Pinpoint the cell where the given text exists, returning its (X, Y) midpoint coordinate. 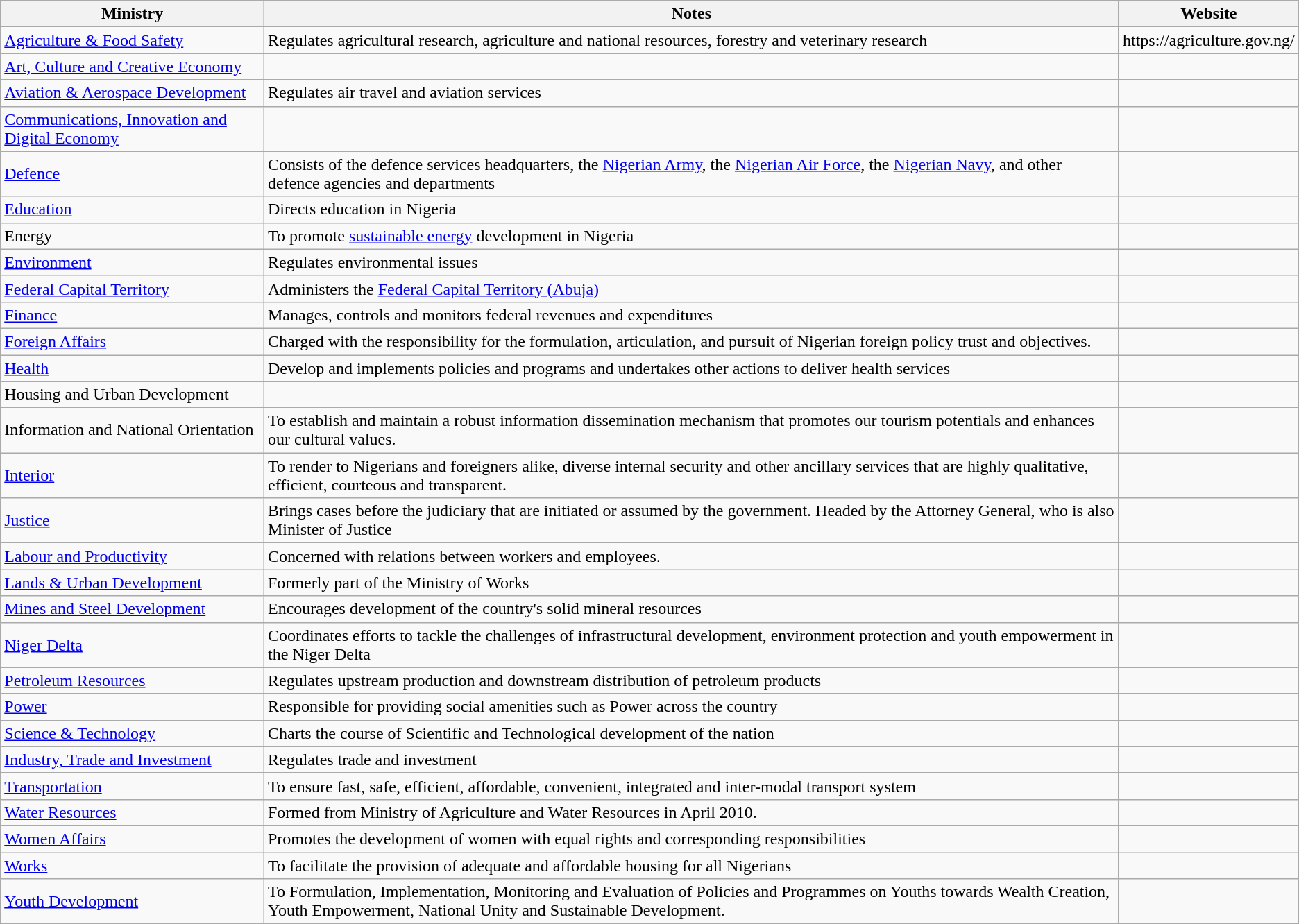
Petroleum Resources (133, 681)
Encourages development of the country's solid mineral resources (691, 609)
Water Resources (133, 812)
Communications, Innovation and Digital Economy (133, 129)
Regulates trade and investment (691, 760)
Administers the Federal Capital Territory (Abuja) (691, 289)
Brings cases before the judiciary that are initiated or assumed by the government. Headed by the Attorney General, who is also Minister of Justice (691, 520)
Justice (133, 520)
Regulates upstream production and downstream distribution of petroleum products (691, 681)
Transportation (133, 786)
Labour and Productivity (133, 556)
To establish and maintain a robust information dissemination mechanism that promotes our tourism potentials and enhances our cultural values. (691, 430)
Promotes the development of women with equal rights and corresponding responsibilities (691, 839)
Defence (133, 173)
Coordinates efforts to tackle the challenges of infrastructural development, environment protection and youth empowerment in the Niger Delta (691, 645)
Regulates agricultural research, agriculture and national resources, forestry and veterinary research (691, 40)
Housing and Urban Development (133, 395)
Interior (133, 476)
Education (133, 209)
Aviation & Aerospace Development (133, 93)
To facilitate the provision of adequate and affordable housing for all Nigerians (691, 865)
Energy (133, 236)
Power (133, 707)
Develop and implements policies and programs and undertakes other actions to deliver health services (691, 368)
Formerly part of the Ministry of Works (691, 583)
To promote sustainable energy development in Nigeria (691, 236)
To ensure fast, safe, efficient, affordable, convenient, integrated and inter-modal transport system (691, 786)
Agriculture & Food Safety (133, 40)
Notes (691, 14)
Responsible for providing social amenities such as Power across the country (691, 707)
Art, Culture and Creative Economy (133, 67)
Ministry (133, 14)
Environment (133, 262)
Women Affairs (133, 839)
Regulates air travel and aviation services (691, 93)
Mines and Steel Development (133, 609)
Works (133, 865)
Youth Development (133, 902)
Charts the course of Scientific and Technological development of the nation (691, 733)
Manages, controls and monitors federal revenues and expenditures (691, 315)
Health (133, 368)
Website (1209, 14)
Directs education in Nigeria (691, 209)
Charged with the responsibility for the formulation, articulation, and pursuit of Nigerian foreign policy trust and objectives. (691, 341)
Concerned with relations between workers and employees. (691, 556)
Lands & Urban Development (133, 583)
Formed from Ministry of Agriculture and Water Resources in April 2010. (691, 812)
Foreign Affairs (133, 341)
Industry, Trade and Investment (133, 760)
Niger Delta (133, 645)
Finance (133, 315)
https://agriculture.gov.ng/ (1209, 40)
Science & Technology (133, 733)
Information and National Orientation (133, 430)
Federal Capital Territory (133, 289)
Regulates environmental issues (691, 262)
